Extract the [x, y] coordinate from the center of the cell holding the provided text.  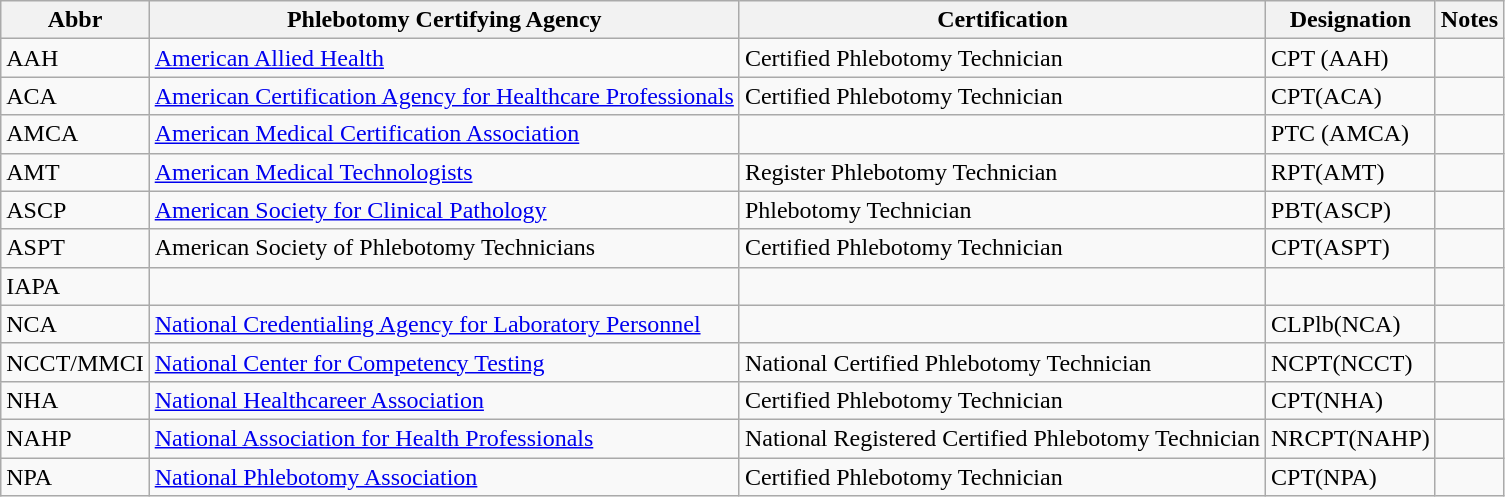
American Medical Technologists [444, 172]
NCA [75, 324]
NRCPT(NAHP) [1351, 438]
ACA [75, 96]
American Society for Clinical Pathology [444, 210]
ASCP [75, 210]
CPT(NHA) [1351, 400]
National Phlebotomy Association [444, 477]
Phlebotomy Certifying Agency [444, 20]
National Credentialing Agency for Laboratory Personnel [444, 324]
PTC (AMCA) [1351, 134]
ASPT [75, 248]
Phlebotomy Technician [1002, 210]
Notes [1469, 20]
National Center for Competency Testing [444, 362]
AAH [75, 58]
Abbr [75, 20]
AMT [75, 172]
American Society of Phlebotomy Technicians [444, 248]
NPA [75, 477]
National Association for Health Professionals [444, 438]
CPT(ASPT) [1351, 248]
American Medical Certification Association [444, 134]
AMCA [75, 134]
CPT(NPA) [1351, 477]
CPT (AAH) [1351, 58]
American Certification Agency for Healthcare Professionals [444, 96]
NCCT/MMCI [75, 362]
NAHP [75, 438]
American Allied Health [444, 58]
PBT(ASCP) [1351, 210]
CLPlb(NCA) [1351, 324]
RPT(AMT) [1351, 172]
CPT(ACA) [1351, 96]
IAPA [75, 286]
National Certified Phlebotomy Technician [1002, 362]
NCPT(NCCT) [1351, 362]
Certification [1002, 20]
National Registered Certified Phlebotomy Technician [1002, 438]
Register Phlebotomy Technician [1002, 172]
NHA [75, 400]
Designation [1351, 20]
National Healthcareer Association [444, 400]
